Output the [x, y] coordinate of the center of the cell containing the given text.  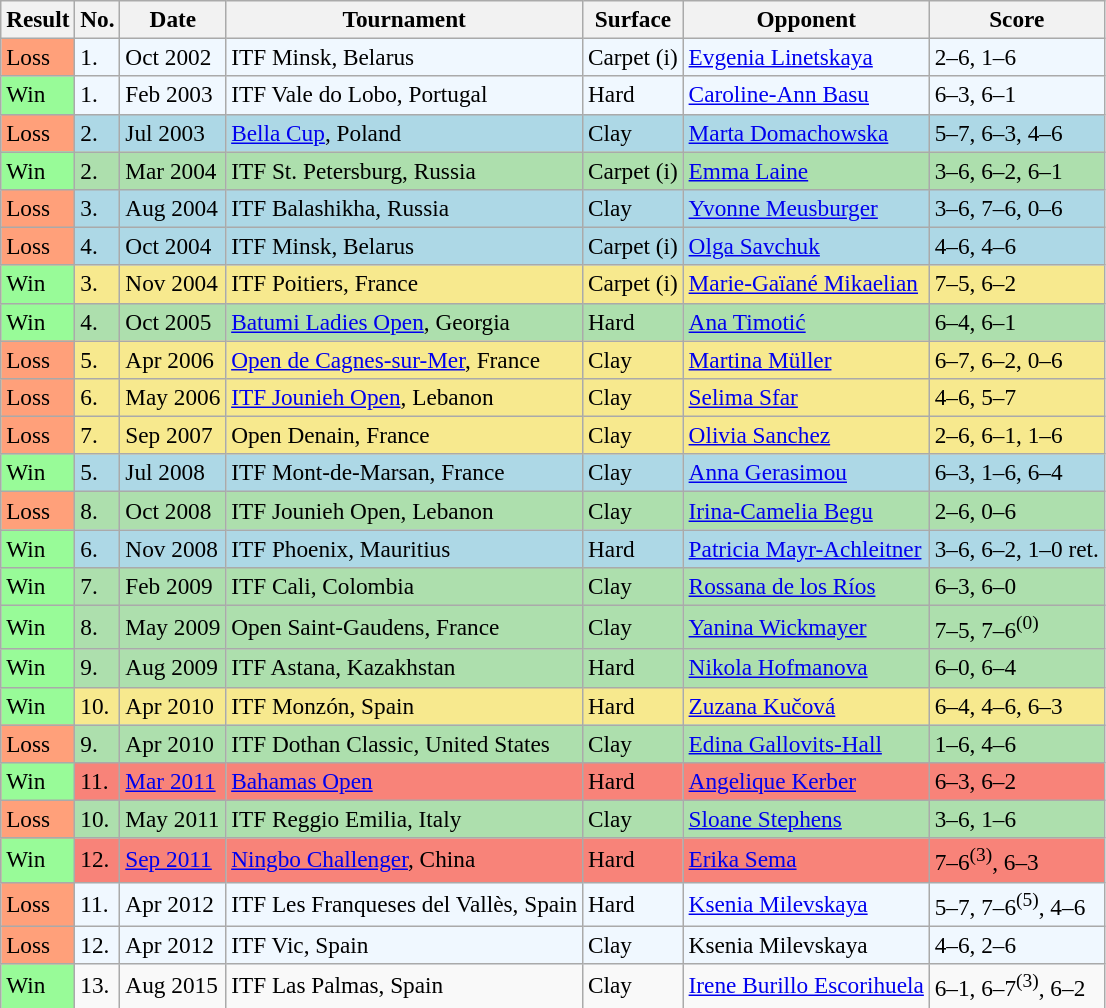
Irene Burillo Escorihuela [806, 986]
Bella Cup, Poland [404, 133]
Rossana de los Ríos [806, 586]
Selima Sfar [806, 397]
Aug 2009 [173, 668]
3–6, 1–6 [1016, 819]
Anna Gerasimou [806, 473]
ITF Monzón, Spain [404, 706]
May 2006 [173, 397]
Nikola Hofmanova [806, 668]
Feb 2009 [173, 586]
Oct 2004 [173, 246]
Opponent [806, 19]
ITF Cali, Colombia [404, 586]
Caroline-Ann Basu [806, 95]
7–5, 7–6(0) [1016, 627]
Angelique Kerber [806, 781]
Date [173, 19]
May 2009 [173, 627]
Oct 2008 [173, 510]
Aug 2004 [173, 208]
6–4, 6–1 [1016, 322]
Patricia Mayr-Achleitner [806, 548]
May 2011 [173, 819]
Marta Domachowska [806, 133]
6–0, 6–4 [1016, 668]
Emma Laine [806, 170]
ITF Dothan Classic, United States [404, 743]
Feb 2003 [173, 95]
4–6, 2–6 [1016, 945]
Sep 2007 [173, 435]
Surface [634, 19]
3–6, 6–2, 6–1 [1016, 170]
Ana Timotić [806, 322]
4–6, 5–7 [1016, 397]
ITF Phoenix, Mauritius [404, 548]
Olga Savchuk [806, 246]
Result [38, 19]
Erika Sema [806, 860]
Apr 2006 [173, 359]
ITF Balashikha, Russia [404, 208]
6–3, 6–1 [1016, 95]
3–6, 6–2, 1–0 ret. [1016, 548]
3–6, 7–6, 0–6 [1016, 208]
2–6, 6–1, 1–6 [1016, 435]
Oct 2005 [173, 322]
Jul 2003 [173, 133]
Aug 2015 [173, 986]
Tournament [404, 19]
Open Denain, France [404, 435]
6–3, 1–6, 6–4 [1016, 473]
ITF Vic, Spain [404, 945]
6–4, 4–6, 6–3 [1016, 706]
Mar 2004 [173, 170]
Jul 2008 [173, 473]
Nov 2004 [173, 284]
7–5, 6–2 [1016, 284]
2–6, 0–6 [1016, 510]
Zuzana Kučová [806, 706]
ITF Poitiers, France [404, 284]
5–7, 7–6(5), 4–6 [1016, 904]
1–6, 4–6 [1016, 743]
Bahamas Open [404, 781]
Nov 2008 [173, 548]
2–6, 1–6 [1016, 57]
Yanina Wickmayer [806, 627]
ITF Les Franqueses del Vallès, Spain [404, 904]
6–1, 6–7(3), 6–2 [1016, 986]
5–7, 6–3, 4–6 [1016, 133]
Marie-Gaïané Mikaelian [806, 284]
4–6, 4–6 [1016, 246]
7–6(3), 6–3 [1016, 860]
Score [1016, 19]
Sep 2011 [173, 860]
ITF Astana, Kazakhstan [404, 668]
Yvonne Meusburger [806, 208]
ITF Las Palmas, Spain [404, 986]
Batumi Ladies Open, Georgia [404, 322]
ITF Vale do Lobo, Portugal [404, 95]
6–3, 6–0 [1016, 586]
Open de Cagnes-sur-Mer, France [404, 359]
Sloane Stephens [806, 819]
6–3, 6–2 [1016, 781]
Open Saint-Gaudens, France [404, 627]
ITF Reggio Emilia, Italy [404, 819]
ITF St. Petersburg, Russia [404, 170]
Evgenia Linetskaya [806, 57]
Ningbo Challenger, China [404, 860]
Olivia Sanchez [806, 435]
No. [98, 19]
Oct 2002 [173, 57]
Martina Müller [806, 359]
13. [98, 986]
Edina Gallovits-Hall [806, 743]
ITF Mont-de-Marsan, France [404, 473]
6–7, 6–2, 0–6 [1016, 359]
Irina-Camelia Begu [806, 510]
Mar 2011 [173, 781]
